From the cell containing the given text, extract its center point as (x, y) coordinate. 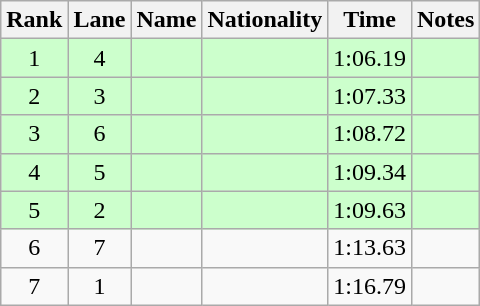
Rank (34, 20)
Time (370, 20)
Notes (445, 20)
1:08.72 (370, 134)
Name (166, 20)
1:16.79 (370, 286)
1:09.63 (370, 210)
1:06.19 (370, 58)
1:07.33 (370, 96)
1:09.34 (370, 172)
Lane (100, 20)
Nationality (265, 20)
1:13.63 (370, 248)
